Locate the cell with the specified text and output its (X, Y) center coordinate. 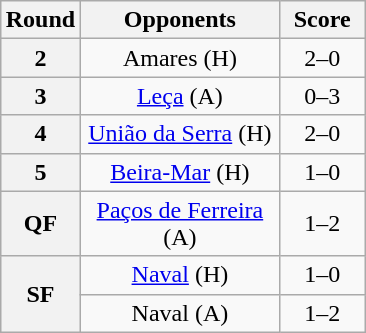
Beira-Mar (H) (180, 172)
União da Serra (H) (180, 134)
SF (40, 294)
4 (40, 134)
2 (40, 58)
Amares (H) (180, 58)
Score (322, 20)
Opponents (180, 20)
0–3 (322, 96)
5 (40, 172)
Leça (A) (180, 96)
Naval (A) (180, 313)
Naval (H) (180, 275)
Paços de Ferreira (A) (180, 224)
QF (40, 224)
3 (40, 96)
Round (40, 20)
